Pinpoint the cell where the given text exists, returning its (x, y) midpoint coordinate. 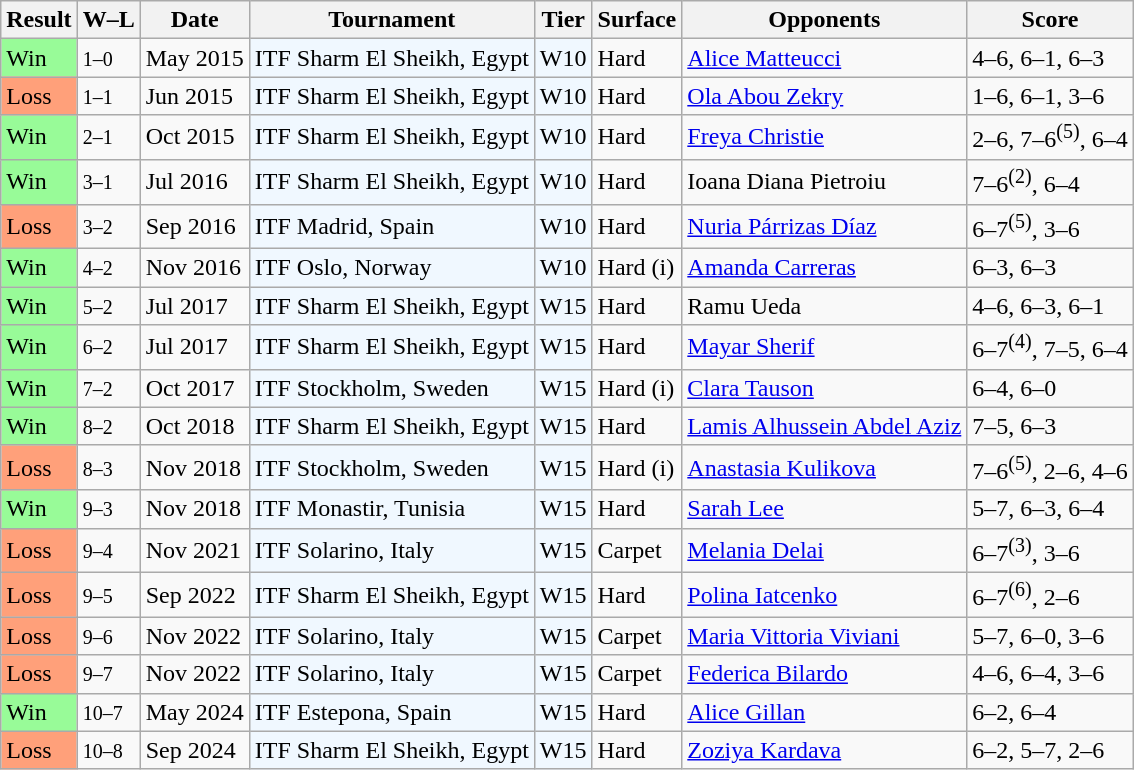
Sarah Lee (824, 509)
7–5, 6–3 (1050, 426)
7–2 (108, 388)
9–4 (108, 550)
Amanda Carreras (824, 268)
ITF Estepona, Spain (392, 712)
1–1 (108, 96)
3–2 (108, 226)
5–2 (108, 306)
Surface (637, 20)
5–7, 6–0, 3–6 (1050, 636)
Maria Vittoria Viviani (824, 636)
5–7, 6–3, 6–4 (1050, 509)
Ramu Ueda (824, 306)
Lamis Alhussein Abdel Aziz (824, 426)
Mayar Sherif (824, 348)
Date (194, 20)
1–6, 6–1, 3–6 (1050, 96)
Tier (563, 20)
4–6, 6–4, 3–6 (1050, 674)
Tournament (392, 20)
7–6(5), 2–6, 4–6 (1050, 468)
4–6, 6–3, 6–1 (1050, 306)
Sep 2016 (194, 226)
Anastasia Kulikova (824, 468)
4–6, 6–1, 6–3 (1050, 58)
Clara Tauson (824, 388)
Polina Iatcenko (824, 596)
10–8 (108, 750)
Sep 2024 (194, 750)
Oct 2018 (194, 426)
Freya Christie (824, 138)
ITF Monastir, Tunisia (392, 509)
9–5 (108, 596)
6–7(6), 2–6 (1050, 596)
8–3 (108, 468)
8–2 (108, 426)
Oct 2015 (194, 138)
2–1 (108, 138)
Jul 2016 (194, 182)
1–0 (108, 58)
6–4, 6–0 (1050, 388)
6–2 (108, 348)
Nov 2021 (194, 550)
Ioana Diana Pietroiu (824, 182)
Nuria Párrizas Díaz (824, 226)
6–7(3), 3–6 (1050, 550)
Federica Bilardo (824, 674)
10–7 (108, 712)
Alice Gillan (824, 712)
9–6 (108, 636)
Nov 2016 (194, 268)
6–7(5), 3–6 (1050, 226)
Ola Abou Zekry (824, 96)
4–2 (108, 268)
Score (1050, 20)
6–2, 5–7, 2–6 (1050, 750)
Alice Matteucci (824, 58)
Melania Delai (824, 550)
7–6(2), 6–4 (1050, 182)
May 2015 (194, 58)
6–7(4), 7–5, 6–4 (1050, 348)
ITF Madrid, Spain (392, 226)
3–1 (108, 182)
Sep 2022 (194, 596)
Oct 2017 (194, 388)
9–7 (108, 674)
Zoziya Kardava (824, 750)
Jun 2015 (194, 96)
Opponents (824, 20)
9–3 (108, 509)
Result (39, 20)
2–6, 7–6(5), 6–4 (1050, 138)
May 2024 (194, 712)
6–3, 6–3 (1050, 268)
ITF Oslo, Norway (392, 268)
6–2, 6–4 (1050, 712)
W–L (108, 20)
